Identify which cell holds the provided text, then report its (x, y) central coordinate. 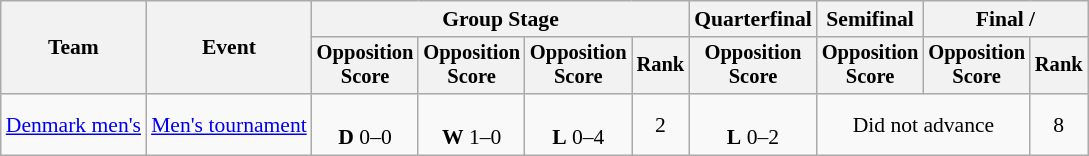
Event (229, 48)
Final / (1005, 19)
Group Stage (500, 19)
Men's tournament (229, 124)
Quarterfinal (753, 19)
Semifinal (870, 19)
D 0–0 (366, 124)
L 0–2 (753, 124)
W 1–0 (472, 124)
Team (74, 48)
Did not advance (924, 124)
L 0–4 (578, 124)
Denmark men's (74, 124)
2 (661, 124)
8 (1059, 124)
